Pinpoint the cell where the given text exists, returning its [X, Y] midpoint coordinate. 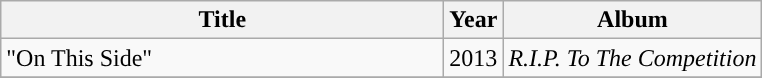
Title [222, 20]
Album [632, 20]
Year [474, 20]
R.I.P. To The Competition [632, 58]
"On This Side" [222, 58]
2013 [474, 58]
